Find where the given text appears and provide that cell's center as [X, Y] coordinate. 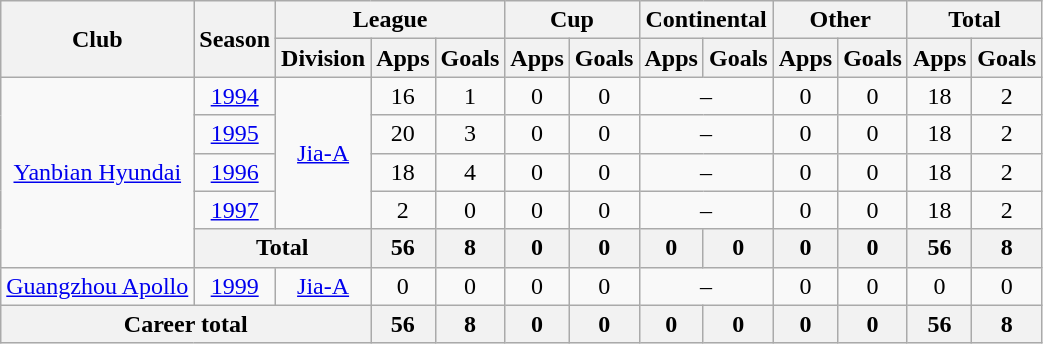
3 [470, 134]
Career total [186, 324]
Division [324, 58]
1997 [235, 210]
Yanbian Hyundai [98, 172]
Guangzhou Apollo [98, 286]
4 [470, 172]
1995 [235, 134]
Season [235, 39]
1994 [235, 96]
1 [470, 96]
Club [98, 39]
20 [403, 134]
Other [840, 20]
1999 [235, 286]
16 [403, 96]
1996 [235, 172]
Cup [572, 20]
Continental [706, 20]
League [390, 20]
